Return [x, y] of the center of cell containing provided text 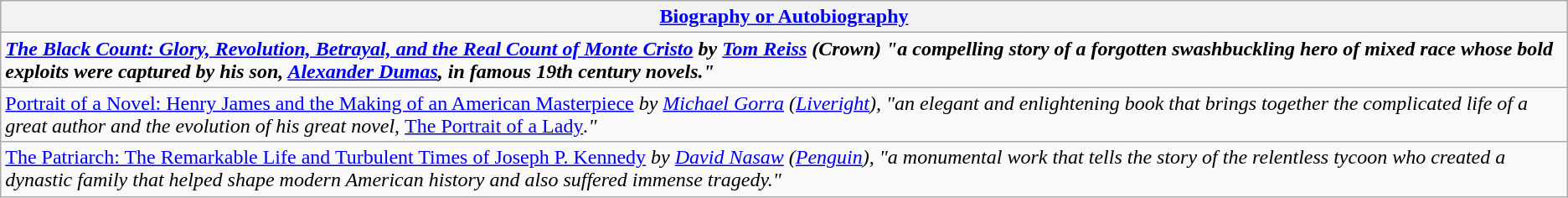
Biography or Autobiography [784, 17]
